Output the (x, y) coordinate of the center of the cell containing the given text.  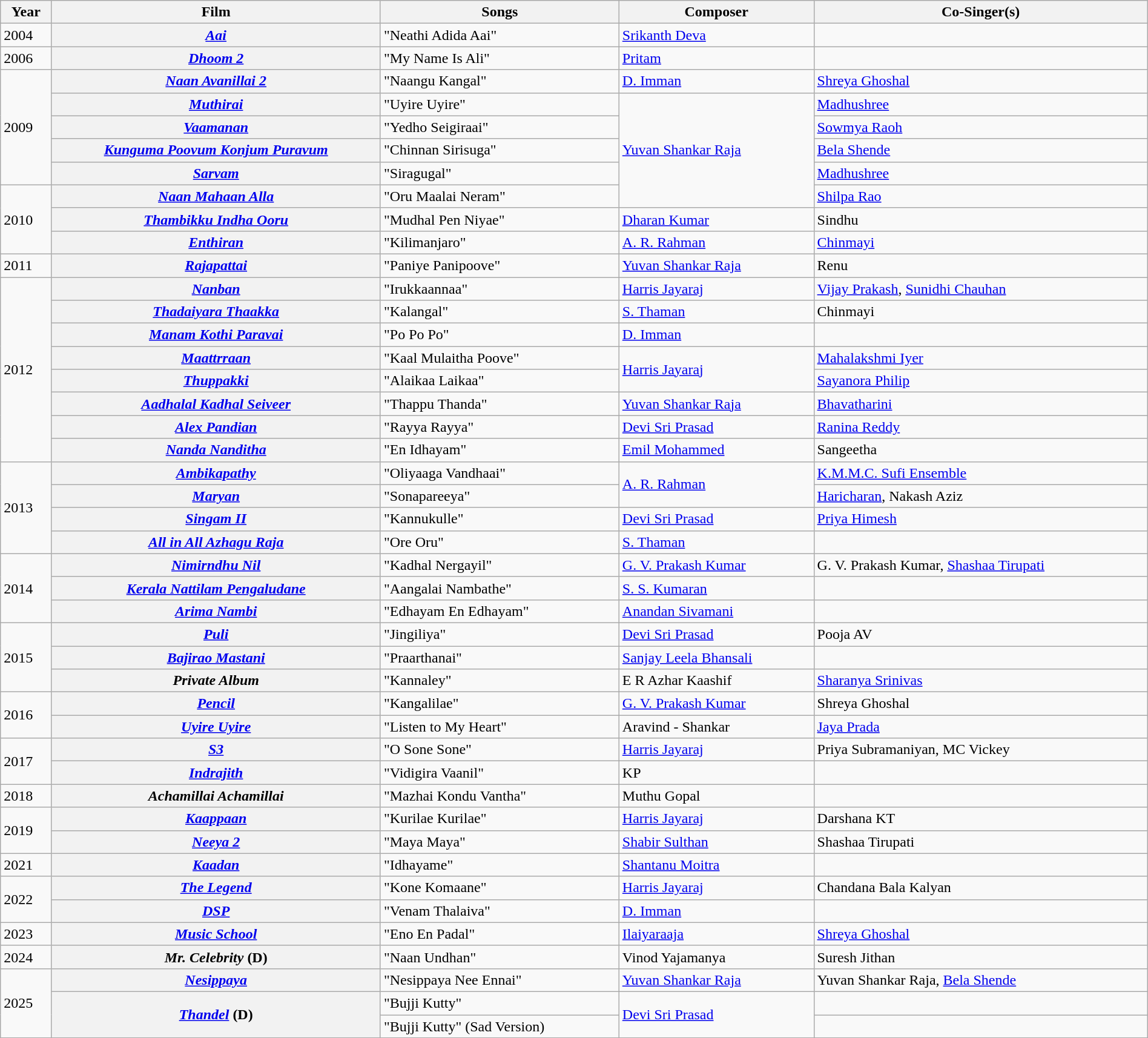
Haricharan, Nakash Aziz (981, 496)
Nanban (216, 289)
Suresh Jithan (981, 957)
"Oliyaaga Vandhaai" (500, 473)
"Venam Thalaiva" (500, 911)
"Edhayam En Edhayam" (500, 611)
Achamillai Achamillai (216, 796)
Composer (716, 12)
"Aangalai Nambathe" (500, 588)
Film (216, 12)
"Vidigira Vaanil" (500, 773)
"Bujji Kutty" (500, 1003)
"My Name Is Ali" (500, 58)
2019 (26, 830)
Music School (216, 934)
"Paniye Panipoove" (500, 265)
"Kone Komaane" (500, 888)
Mahalakshmi Iyer (981, 358)
Muthirai (216, 104)
Sowmya Raoh (981, 127)
2017 (26, 761)
Shantanu Moitra (716, 865)
Kaappaan (216, 819)
Songs (500, 12)
Pritam (716, 58)
Sanjay Leela Bhansali (716, 657)
Renu (981, 265)
2012 (26, 369)
Year (26, 12)
Aadhalal Kadhal Seiveer (216, 404)
Co-Singer(s) (981, 12)
"En Idhayam" (500, 450)
2009 (26, 127)
Bajirao Mastani (216, 657)
Sayanora Philip (981, 381)
"Thappu Thanda" (500, 404)
Priya Subramaniyan, MC Vickey (981, 750)
Emil Mohammed (716, 450)
"Kannukulle" (500, 519)
Pooja AV (981, 634)
KP (716, 773)
"Kaal Mulaitha Poove" (500, 358)
"Siragugal" (500, 173)
"Maya Maya" (500, 842)
Manam Kothi Paravai (216, 335)
"Kannaley" (500, 681)
Alex Pandian (216, 427)
2022 (26, 899)
"Bujji Kutty" (Sad Version) (500, 1026)
Sindhu (981, 219)
Thandel (D) (216, 1014)
2021 (26, 865)
Shabir Sulthan (716, 842)
"Chinnan Sirisuga" (500, 150)
Kunguma Poovum Konjum Puravum (216, 150)
DSP (216, 911)
"Mazhai Kondu Vantha" (500, 796)
"Sonapareeya" (500, 496)
"Kangalilae" (500, 704)
"Po Po Po" (500, 335)
Neeya 2 (216, 842)
Shashaa Tirupati (981, 842)
2025 (26, 1003)
Dharan Kumar (716, 219)
Jaya Prada (981, 727)
Bela Shende (981, 150)
Enthiran (216, 242)
Private Album (216, 681)
S3 (216, 750)
Vinod Yajamanya (716, 957)
"Jingiliya" (500, 634)
Naan Avanillai 2 (216, 81)
"Oru Maalai Neram" (500, 196)
Uyire Uyire (216, 727)
Naan Mahaan Alla (216, 196)
"Kilimanjaro" (500, 242)
Ambikapathy (216, 473)
Ranina Reddy (981, 427)
"Kalangal" (500, 312)
Rajapattai (216, 265)
Mr. Celebrity (D) (216, 957)
2011 (26, 265)
2006 (26, 58)
2015 (26, 657)
Dhoom 2 (216, 58)
Bhavatharini (981, 404)
"Naangu Kangal" (500, 81)
2013 (26, 507)
Nesippaya (216, 980)
Indrajith (216, 773)
"Neathi Adida Aai" (500, 35)
Muthu Gopal (716, 796)
Puli (216, 634)
"O Sone Sone" (500, 750)
2023 (26, 934)
"Alaikaa Laikaa" (500, 381)
"Praarthanai" (500, 657)
2024 (26, 957)
E R Azhar Kaashif (716, 681)
"Nesippaya Nee Ennai" (500, 980)
"Irukkaannaa" (500, 289)
Nimirndhu Nil (216, 565)
2014 (26, 588)
Yuvan Shankar Raja, Bela Shende (981, 980)
"Mudhal Pen Niyae" (500, 219)
Sarvam (216, 173)
"Listen to My Heart" (500, 727)
"Kurilae Kurilae" (500, 819)
"Rayya Rayya" (500, 427)
Ilaiyaraaja (716, 934)
Vaamanan (216, 127)
Vijay Prakash, Sunidhi Chauhan (981, 289)
Anandan Sivamani (716, 611)
2010 (26, 219)
Sharanya Srinivas (981, 681)
"Idhayame" (500, 865)
Singam II (216, 519)
All in All Azhagu Raja (216, 542)
Thambikku Indha Ooru (216, 219)
2004 (26, 35)
Nanda Nanditha (216, 450)
"Uyire Uyire" (500, 104)
2016 (26, 715)
Kerala Nattilam Pengaludane (216, 588)
2018 (26, 796)
K.M.M.C. Sufi Ensemble (981, 473)
"Ore Oru" (500, 542)
Arima Nambi (216, 611)
"Naan Undhan" (500, 957)
Thadaiyara Thaakka (216, 312)
Aravind - Shankar (716, 727)
Thuppakki (216, 381)
"Eno En Padal" (500, 934)
Pencil (216, 704)
S. S. Kumaran (716, 588)
Aai (216, 35)
G. V. Prakash Kumar, Shashaa Tirupati (981, 565)
"Yedho Seigiraai" (500, 127)
Shilpa Rao (981, 196)
Kaadan (216, 865)
Maattrraan (216, 358)
"Kadhal Nergayil" (500, 565)
The Legend (216, 888)
Srikanth Deva (716, 35)
Chandana Bala Kalyan (981, 888)
Darshana KT (981, 819)
Sangeetha (981, 450)
Maryan (216, 496)
Priya Himesh (981, 519)
